Search for the cell housing the specified text and yield its [x, y] center coordinate. 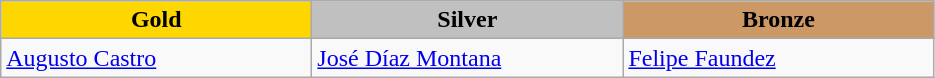
Silver [468, 20]
Augusto Castro [156, 58]
Felipe Faundez [778, 58]
Gold [156, 20]
Bronze [778, 20]
José Díaz Montana [468, 58]
